Detect which cell encompasses the target text, then output its [x, y] center coordinate. 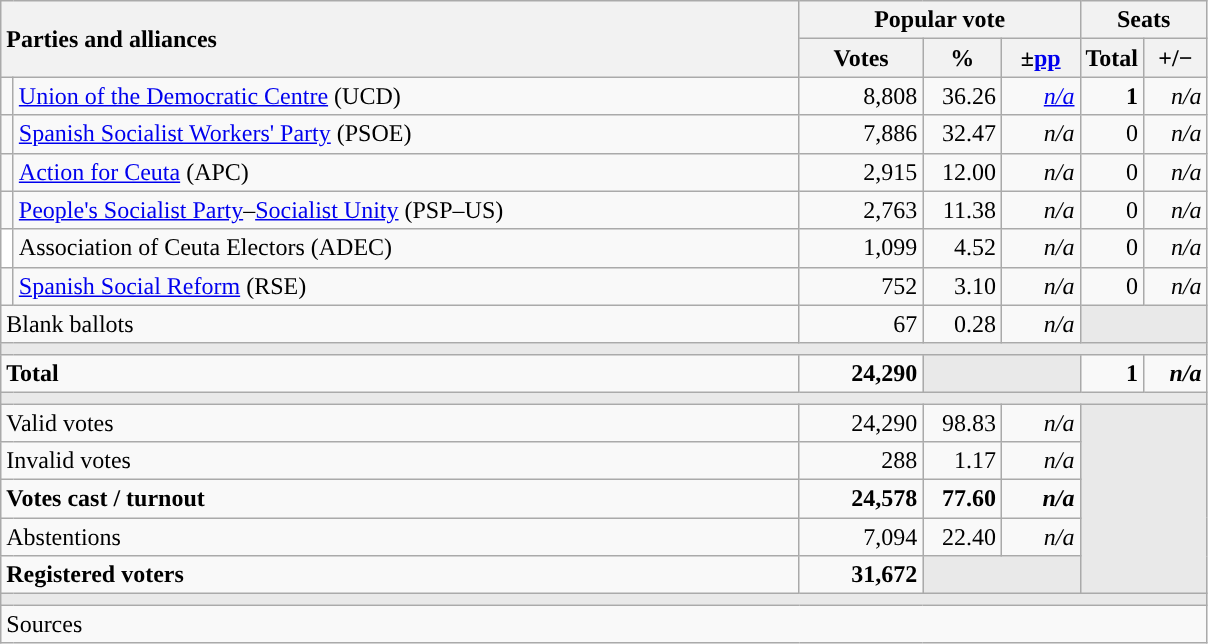
2,763 [861, 210]
7,094 [861, 537]
288 [861, 461]
% [962, 58]
Blank ballots [400, 324]
98.83 [962, 423]
2,915 [861, 172]
24,578 [861, 499]
32.47 [962, 134]
Registered voters [400, 575]
Valid votes [400, 423]
31,672 [861, 575]
3.10 [962, 286]
0.28 [962, 324]
Association of Ceuta Electors (ADEC) [406, 248]
Spanish Socialist Workers' Party (PSOE) [406, 134]
8,808 [861, 96]
67 [861, 324]
4.52 [962, 248]
7,886 [861, 134]
Action for Ceuta (APC) [406, 172]
12.00 [962, 172]
Parties and alliances [400, 39]
Seats [1144, 20]
1,099 [861, 248]
36.26 [962, 96]
Votes cast / turnout [400, 499]
1.17 [962, 461]
11.38 [962, 210]
Invalid votes [400, 461]
Abstentions [400, 537]
People's Socialist Party–Socialist Unity (PSP–US) [406, 210]
Votes [861, 58]
Sources [604, 624]
22.40 [962, 537]
Popular vote [940, 20]
752 [861, 286]
Union of the Democratic Centre (UCD) [406, 96]
+/− [1176, 58]
±pp [1040, 58]
Spanish Social Reform (RSE) [406, 286]
77.60 [962, 499]
